Scan for the cell matching the given text and deliver its (X, Y) coordinate at center. 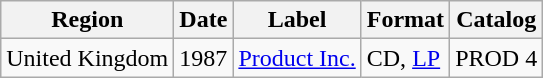
Region (88, 20)
PROD 4 (496, 58)
Date (204, 20)
Product Inc. (297, 58)
Catalog (496, 20)
United Kingdom (88, 58)
Format (405, 20)
Label (297, 20)
CD, LP (405, 58)
1987 (204, 58)
